Identify which cell holds the provided text, then report its [X, Y] central coordinate. 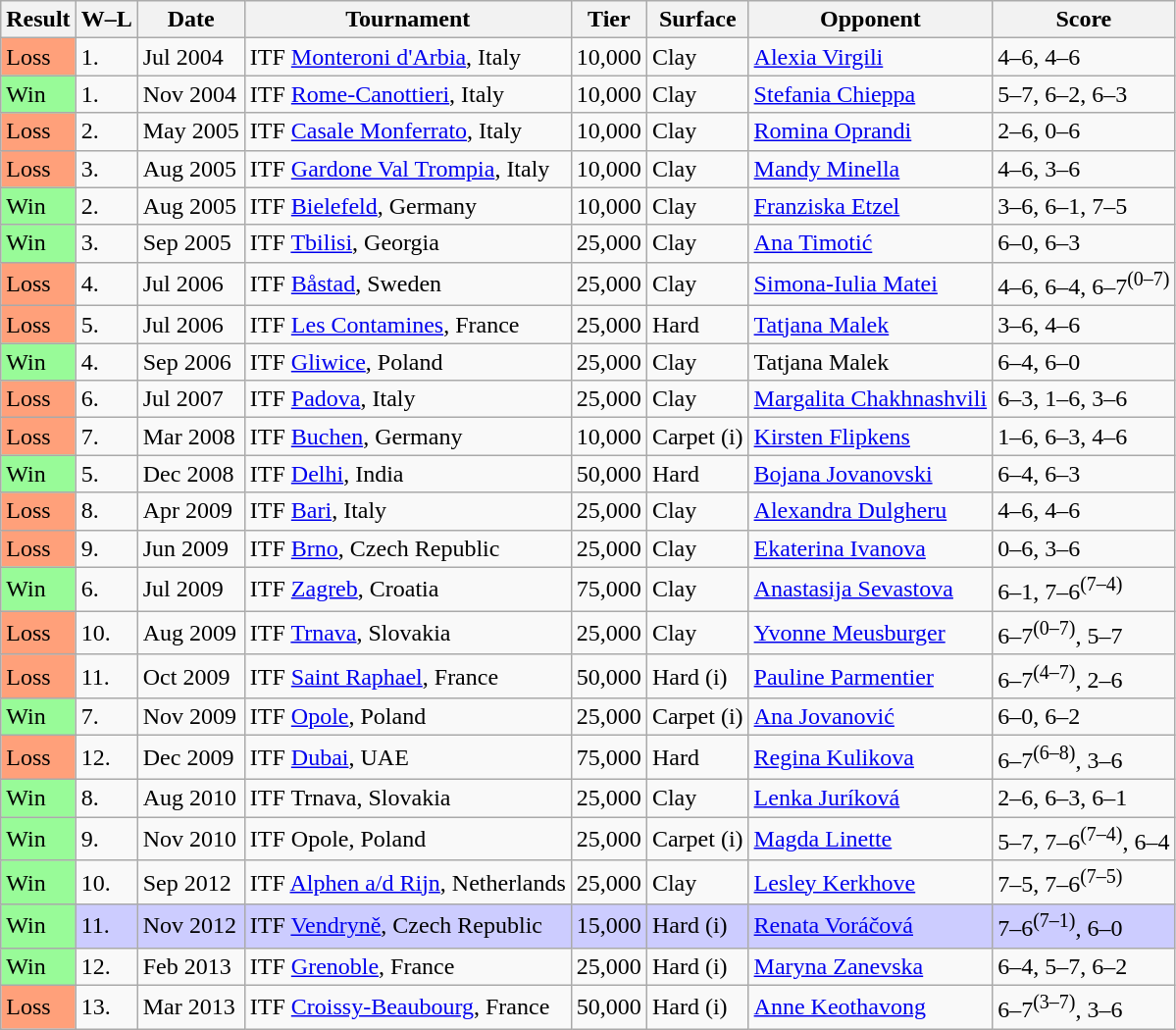
4–6, 6–4, 6–7(0–7) [1084, 284]
W–L [106, 20]
Alexandra Dulgheru [871, 511]
Franziska Etzel [871, 206]
Jul 2004 [190, 57]
5–7, 6–2, 6–3 [1084, 94]
6–7(4–7), 2–6 [1084, 677]
Aug 2009 [190, 634]
6–7(6–8), 3–6 [1084, 757]
Ana Jovanović [871, 717]
ITF Croissy-Beaubourg, France [408, 1006]
Result [38, 20]
6–4, 6–3 [1084, 474]
ITF Zagreb, Croatia [408, 589]
Mandy Minella [871, 169]
7–5, 7–6(7–5) [1084, 883]
Jul 2009 [190, 589]
Date [190, 20]
Feb 2013 [190, 966]
2–6, 0–6 [1084, 131]
ITF Bari, Italy [408, 511]
Renata Voráčová [871, 926]
Stefania Chieppa [871, 94]
6–3, 1–6, 3–6 [1084, 399]
Jun 2009 [190, 548]
ITF Gardone Val Trompia, Italy [408, 169]
Anastasija Sevastova [871, 589]
6–4, 6–0 [1084, 362]
ITF Dubai, UAE [408, 757]
ITF Vendryně, Czech Republic [408, 926]
Margalita Chakhnashvili [871, 399]
6–4, 5–7, 6–2 [1084, 966]
Sep 2006 [190, 362]
ITF Delhi, India [408, 474]
Maryna Zanevska [871, 966]
ITF Saint Raphael, France [408, 677]
Jul 2007 [190, 399]
ITF Casale Monferrato, Italy [408, 131]
15,000 [608, 926]
Dec 2009 [190, 757]
ITF Rome-Canottieri, Italy [408, 94]
ITF Gliwice, Poland [408, 362]
Nov 2004 [190, 94]
Lenka Juríková [871, 798]
ITF Les Contamines, France [408, 325]
Tier [608, 20]
ITF Grenoble, France [408, 966]
5–7, 7–6(7–4), 6–4 [1084, 840]
Tournament [408, 20]
ITF Båstad, Sweden [408, 284]
Kirsten Flipkens [871, 437]
Dec 2008 [190, 474]
Surface [697, 20]
Aug 2010 [190, 798]
Mar 2013 [190, 1006]
2–6, 6–3, 6–1 [1084, 798]
Sep 2012 [190, 883]
Anne Keothavong [871, 1006]
Lesley Kerkhove [871, 883]
1–6, 6–3, 4–6 [1084, 437]
ITF Padova, Italy [408, 399]
6–0, 6–2 [1084, 717]
Nov 2012 [190, 926]
May 2005 [190, 131]
3–6, 4–6 [1084, 325]
3–6, 6–1, 7–5 [1084, 206]
13. [106, 1006]
ITF Alphen a/d Rijn, Netherlands [408, 883]
6–7(3–7), 3–6 [1084, 1006]
7–6(7–1), 6–0 [1084, 926]
Bojana Jovanovski [871, 474]
Regina Kulikova [871, 757]
6–1, 7–6(7–4) [1084, 589]
Nov 2010 [190, 840]
ITF Brno, Czech Republic [408, 548]
Oct 2009 [190, 677]
Nov 2009 [190, 717]
Ekaterina Ivanova [871, 548]
Sep 2005 [190, 243]
Mar 2008 [190, 437]
Alexia Virgili [871, 57]
Score [1084, 20]
ITF Buchen, Germany [408, 437]
Ana Timotić [871, 243]
Apr 2009 [190, 511]
Romina Oprandi [871, 131]
ITF Bielefeld, Germany [408, 206]
ITF Monteroni d'Arbia, Italy [408, 57]
0–6, 3–6 [1084, 548]
Simona-Iulia Matei [871, 284]
ITF Tbilisi, Georgia [408, 243]
6–7(0–7), 5–7 [1084, 634]
Magda Linette [871, 840]
4–6, 3–6 [1084, 169]
Opponent [871, 20]
Pauline Parmentier [871, 677]
Yvonne Meusburger [871, 634]
6–0, 6–3 [1084, 243]
